Scan for the cell matching the given text and deliver its [x, y] coordinate at center. 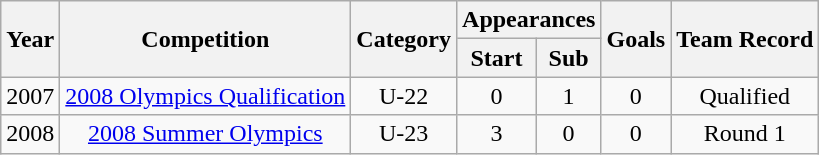
Qualified [745, 96]
Category [404, 39]
1 [568, 96]
2008 Summer Olympics [206, 134]
Appearances [529, 20]
Round 1 [745, 134]
Team Record [745, 39]
Year [30, 39]
2007 [30, 96]
3 [497, 134]
Sub [568, 58]
Competition [206, 39]
U-22 [404, 96]
2008 [30, 134]
2008 Olympics Qualification [206, 96]
U-23 [404, 134]
Goals [636, 39]
Start [497, 58]
